Pinpoint the cell where the given text exists, returning its [x, y] midpoint coordinate. 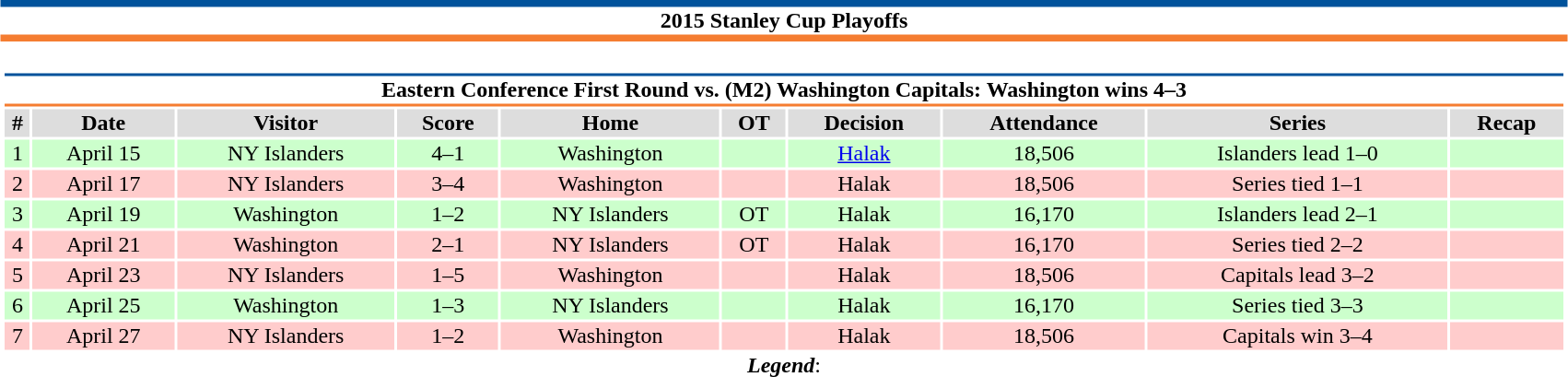
Capitals win 3–4 [1297, 336]
April 15 [103, 154]
Attendance [1044, 123]
Series tied 2–2 [1297, 244]
April 17 [103, 183]
Home [610, 123]
Decision [864, 123]
3 [17, 215]
Capitals lead 3–2 [1297, 276]
April 25 [103, 305]
2 [17, 183]
3–4 [449, 183]
2–1 [449, 244]
1–5 [449, 276]
2015 Stanley Cup Playoffs [784, 20]
4 [17, 244]
7 [17, 336]
Recap [1507, 123]
# [17, 123]
4–1 [449, 154]
Date [103, 123]
Score [449, 123]
1 [17, 154]
5 [17, 276]
Series [1297, 123]
April 21 [103, 244]
Islanders lead 1–0 [1297, 154]
Eastern Conference First Round vs. (M2) Washington Capitals: Washington wins 4–3 [783, 90]
Islanders lead 2–1 [1297, 215]
6 [17, 305]
Series tied 1–1 [1297, 183]
April 27 [103, 336]
Visitor [286, 123]
April 19 [103, 215]
April 23 [103, 276]
1–3 [449, 305]
Series tied 3–3 [1297, 305]
